Capture the cell that displays the provided text and extract its (X, Y) central coordinate. 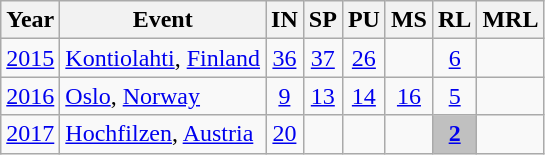
36 (285, 58)
14 (364, 96)
9 (285, 96)
Oslo, Norway (163, 96)
RL (454, 20)
Year (30, 20)
16 (408, 96)
13 (322, 96)
Kontiolahti, Finland (163, 58)
2017 (30, 134)
MS (408, 20)
2016 (30, 96)
37 (322, 58)
26 (364, 58)
IN (285, 20)
20 (285, 134)
Hochfilzen, Austria (163, 134)
6 (454, 58)
Event (163, 20)
5 (454, 96)
PU (364, 20)
2015 (30, 58)
2 (454, 134)
SP (322, 20)
MRL (510, 20)
